Locate the cell with the specified text and output its [X, Y] center coordinate. 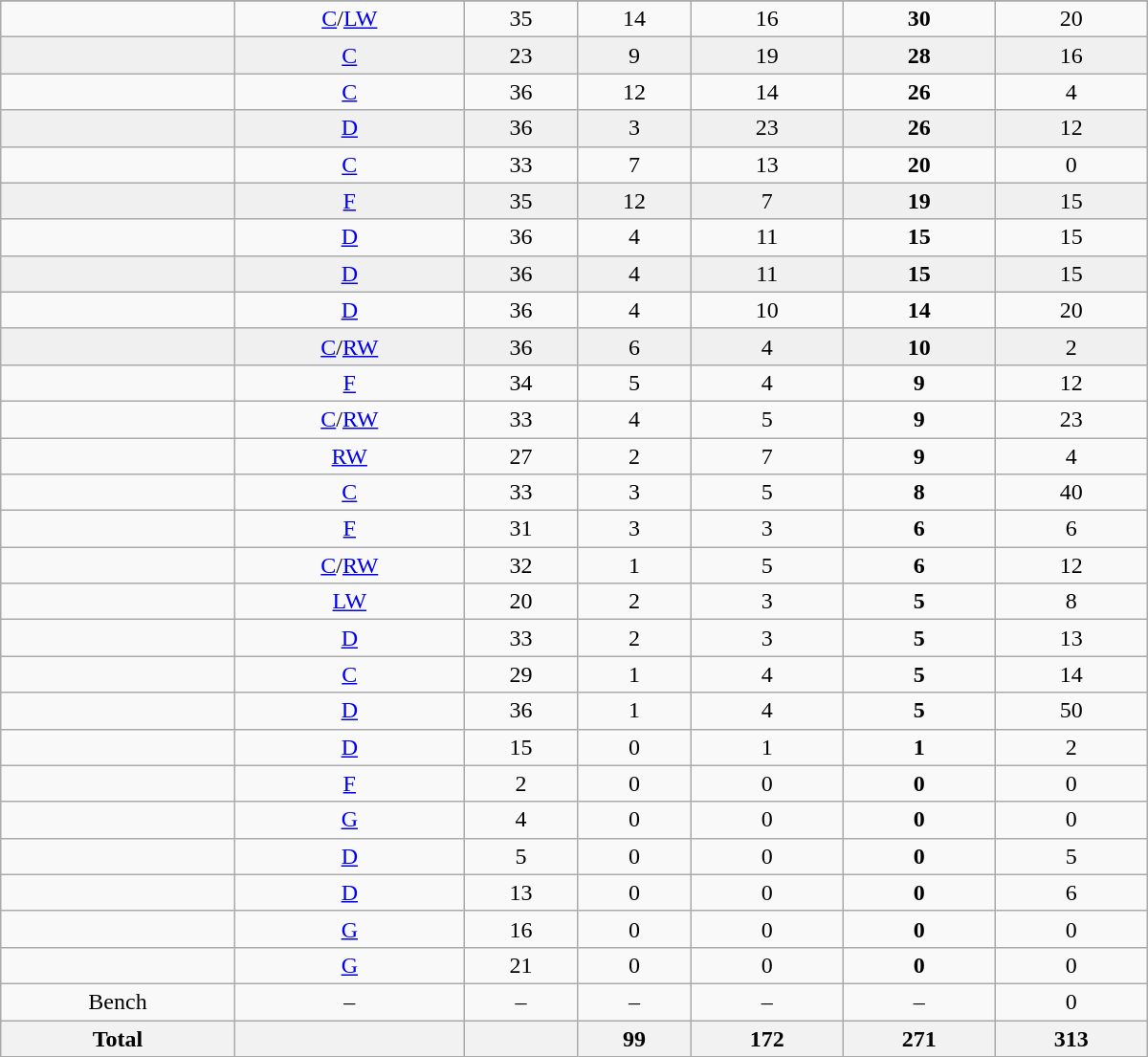
RW [349, 456]
28 [918, 55]
99 [634, 1038]
40 [1071, 493]
29 [520, 674]
C/LW [349, 19]
30 [918, 19]
LW [349, 602]
313 [1071, 1038]
21 [520, 965]
27 [520, 456]
271 [918, 1038]
32 [520, 565]
31 [520, 529]
Bench [118, 1002]
34 [520, 383]
50 [1071, 711]
172 [767, 1038]
Total [118, 1038]
